Scan for the cell matching the given text and deliver its (X, Y) coordinate at center. 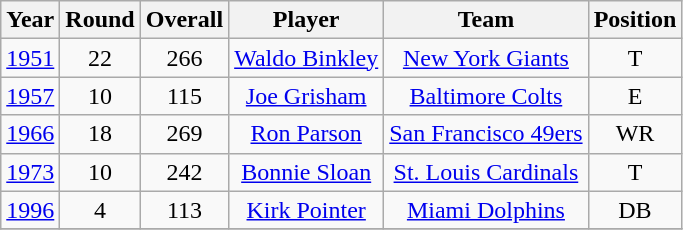
Player (306, 20)
113 (184, 210)
4 (100, 210)
St. Louis Cardinals (486, 172)
Year (30, 20)
1951 (30, 58)
115 (184, 96)
Team (486, 20)
Baltimore Colts (486, 96)
Round (100, 20)
1966 (30, 134)
E (635, 96)
Miami Dolphins (486, 210)
DB (635, 210)
1957 (30, 96)
Kirk Pointer (306, 210)
Position (635, 20)
Bonnie Sloan (306, 172)
New York Giants (486, 58)
18 (100, 134)
269 (184, 134)
Overall (184, 20)
1973 (30, 172)
22 (100, 58)
San Francisco 49ers (486, 134)
242 (184, 172)
Waldo Binkley (306, 58)
Ron Parson (306, 134)
WR (635, 134)
Joe Grisham (306, 96)
266 (184, 58)
1996 (30, 210)
